Return (X, Y) of the center of cell containing provided text 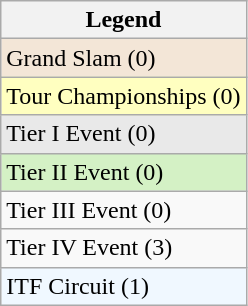
Legend (124, 20)
Tier IV Event (3) (124, 248)
ITF Circuit (1) (124, 286)
Tier I Event (0) (124, 134)
Tier II Event (0) (124, 172)
Grand Slam (0) (124, 58)
Tier III Event (0) (124, 210)
Tour Championships (0) (124, 96)
